Find where the given text appears and provide that cell's center as (X, Y) coordinate. 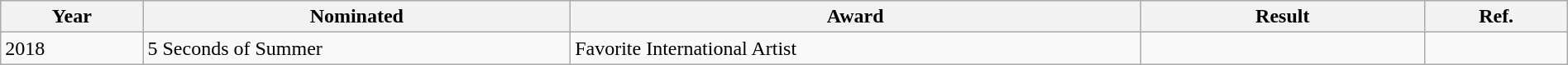
Nominated (357, 17)
Year (72, 17)
2018 (72, 48)
Favorite International Artist (855, 48)
Result (1283, 17)
5 Seconds of Summer (357, 48)
Ref. (1496, 17)
Award (855, 17)
